Scan for the cell matching the given text and deliver its (X, Y) coordinate at center. 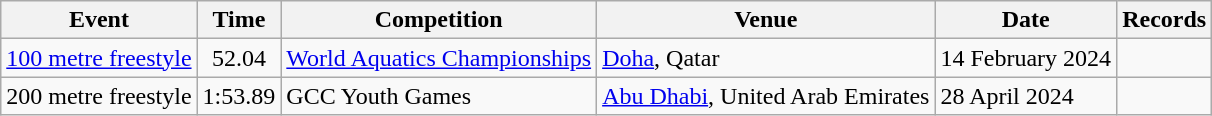
28 April 2024 (1026, 96)
14 February 2024 (1026, 58)
World Aquatics Championships (439, 58)
Time (239, 20)
Venue (766, 20)
Records (1164, 20)
52.04 (239, 58)
GCC Youth Games (439, 96)
200 metre freestyle (99, 96)
Date (1026, 20)
Competition (439, 20)
1:53.89 (239, 96)
100 metre freestyle (99, 58)
Event (99, 20)
Doha, Qatar (766, 58)
Abu Dhabi, United Arab Emirates (766, 96)
